For the text-containing cell, return its midpoint in (x, y) coordinate format. 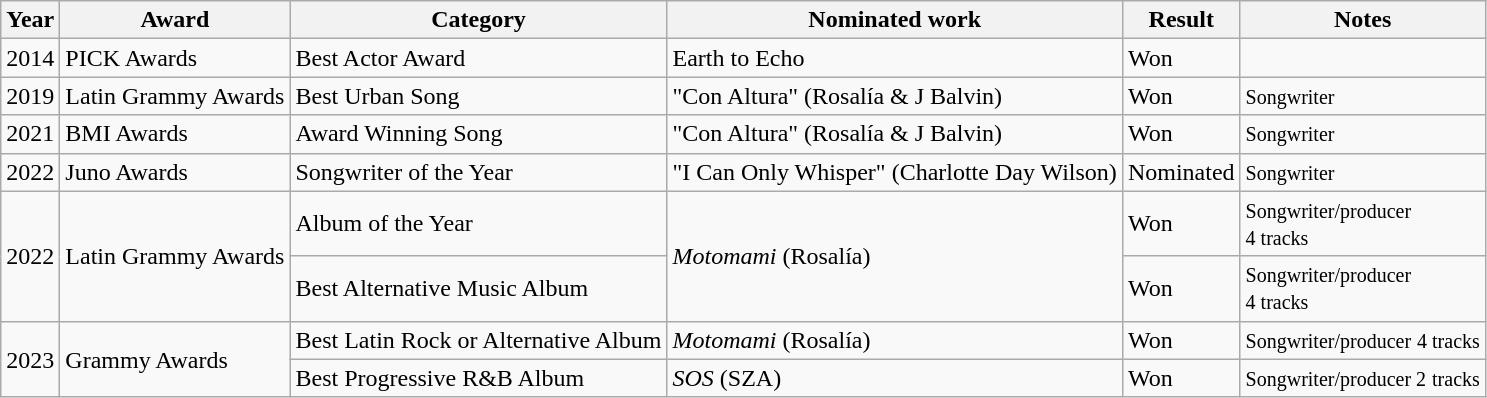
Notes (1362, 20)
Earth to Echo (894, 58)
Category (478, 20)
2019 (30, 96)
2014 (30, 58)
Best Alternative Music Album (478, 288)
2023 (30, 359)
"I Can Only Whisper" (Charlotte Day Wilson) (894, 172)
Juno Awards (175, 172)
Songwriter/producer 2 tracks (1362, 378)
Best Actor Award (478, 58)
Result (1181, 20)
Grammy Awards (175, 359)
Year (30, 20)
Best Urban Song (478, 96)
Album of the Year (478, 224)
Award Winning Song (478, 134)
Nominated work (894, 20)
Songwriter/producer 4 tracks (1362, 340)
Best Progressive R&B Album (478, 378)
PICK Awards (175, 58)
2021 (30, 134)
SOS (SZA) (894, 378)
Award (175, 20)
Songwriter of the Year (478, 172)
BMI Awards (175, 134)
Best Latin Rock or Alternative Album (478, 340)
Nominated (1181, 172)
